For the text-containing cell, return its midpoint in [x, y] coordinate format. 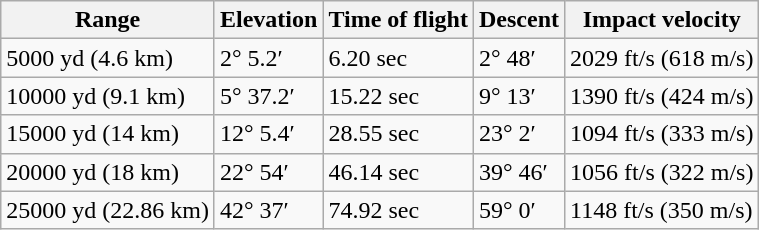
12° 5.4′ [268, 134]
Impact velocity [662, 20]
6.20 sec [398, 58]
Elevation [268, 20]
Time of flight [398, 20]
42° 37′ [268, 210]
5000 yd (4.6 km) [108, 58]
Range [108, 20]
9° 13′ [518, 96]
74.92 sec [398, 210]
22° 54′ [268, 172]
Descent [518, 20]
23° 2′ [518, 134]
1390 ft/s (424 m/s) [662, 96]
15000 yd (14 km) [108, 134]
10000 yd (9.1 km) [108, 96]
25000 yd (22.86 km) [108, 210]
59° 0′ [518, 210]
1056 ft/s (322 m/s) [662, 172]
15.22 sec [398, 96]
1094 ft/s (333 m/s) [662, 134]
20000 yd (18 km) [108, 172]
28.55 sec [398, 134]
2° 48′ [518, 58]
2029 ft/s (618 m/s) [662, 58]
2° 5.2′ [268, 58]
5° 37.2′ [268, 96]
39° 46′ [518, 172]
1148 ft/s (350 m/s) [662, 210]
46.14 sec [398, 172]
